Identify which cell holds the provided text, then report its (x, y) central coordinate. 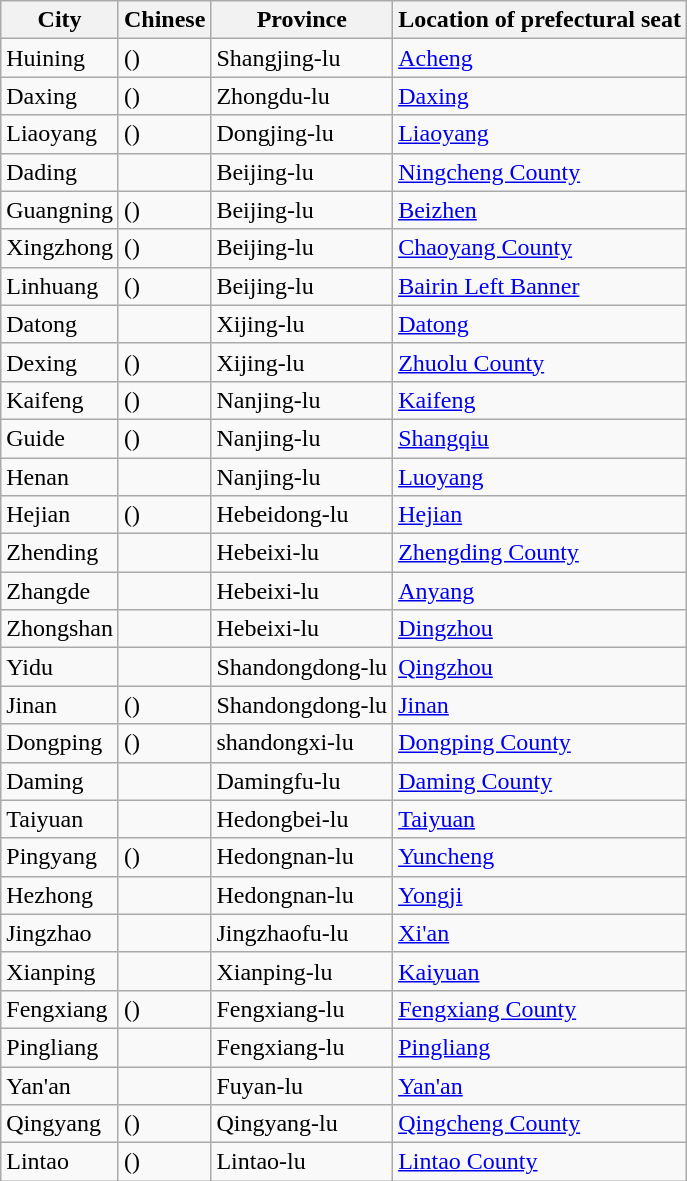
Xianping-lu (302, 971)
Qingyang-lu (302, 1124)
Xianping (60, 971)
Qingzhou (540, 667)
Dingzhou (540, 629)
Dading (60, 172)
Henan (60, 477)
Lintao-lu (302, 1162)
Guangning (60, 210)
Fengxiang County (540, 1009)
Yongji (540, 895)
Xingzhong (60, 248)
Bairin Left Banner (540, 286)
Daming County (540, 781)
Zhengding County (540, 553)
Hedongbei-lu (302, 819)
Jingzhao (60, 933)
Fengxiang (60, 1009)
Yuncheng (540, 857)
Location of prefectural seat (540, 20)
Shangqiu (540, 438)
Damingfu-lu (302, 781)
Linhuang (60, 286)
Dexing (60, 362)
Zhongdu-lu (302, 96)
Luoyang (540, 477)
Beizhen (540, 210)
Lintao County (540, 1162)
Chaoyang County (540, 248)
Ningcheng County (540, 172)
Dongping County (540, 743)
Zhuolu County (540, 362)
Yidu (60, 667)
Huining (60, 58)
Zhongshan (60, 629)
Chinese (164, 20)
Zhending (60, 553)
Kaiyuan (540, 971)
Acheng (540, 58)
Qingyang (60, 1124)
shandongxi-lu (302, 743)
Shangjing-lu (302, 58)
Qingcheng County (540, 1124)
Daming (60, 781)
Xi'an (540, 933)
Anyang (540, 591)
Hebeidong-lu (302, 515)
Guide (60, 438)
Dongjing-lu (302, 134)
Jingzhaofu-lu (302, 933)
City (60, 20)
Lintao (60, 1162)
Hezhong (60, 895)
Pingyang (60, 857)
Province (302, 20)
Fuyan-lu (302, 1085)
Zhangde (60, 591)
Dongping (60, 743)
